Return the [x, y] coordinate for the center point of the cell that contains the specified text.  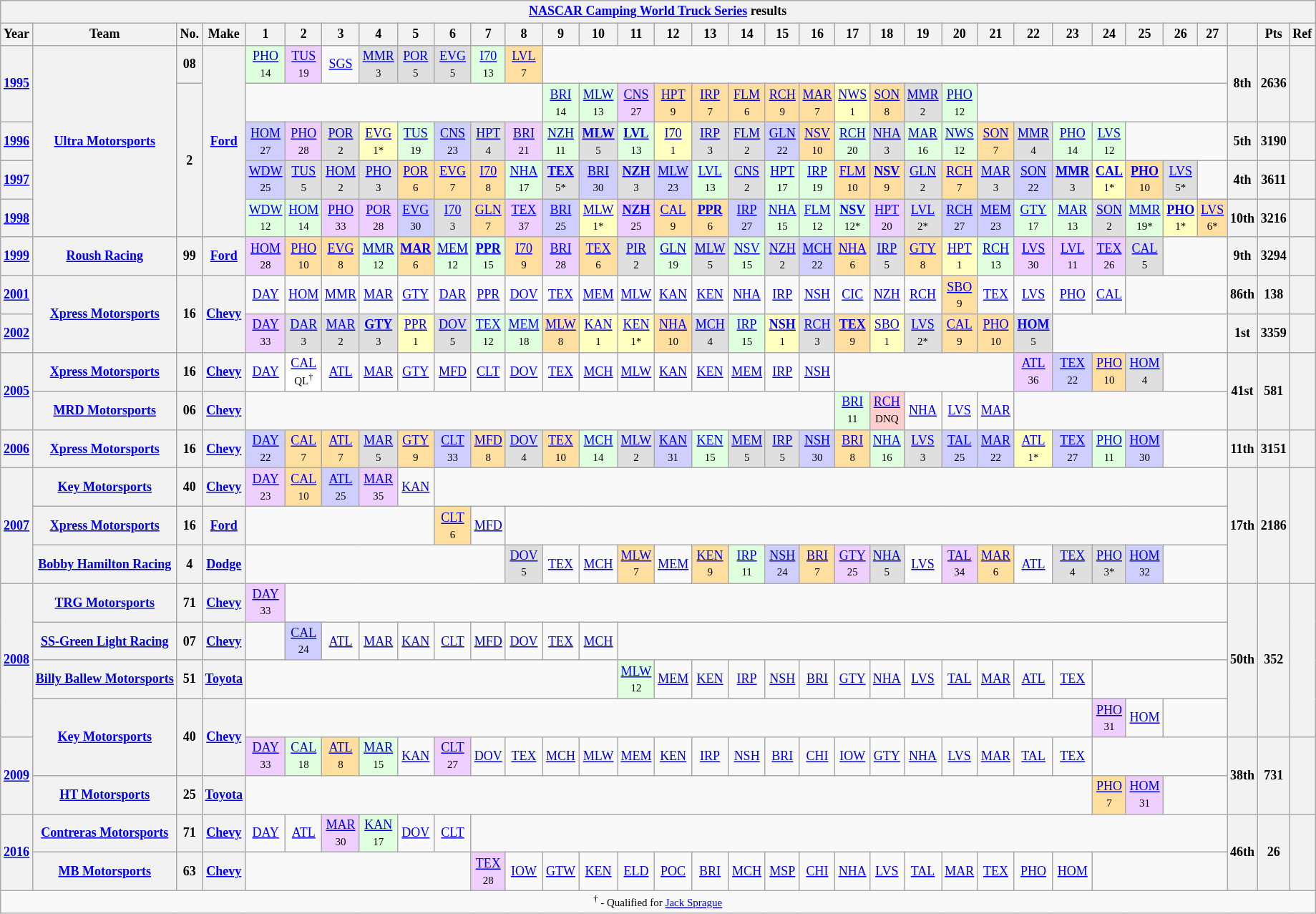
27 [1212, 34]
Ultra Motorsports [104, 141]
9th [1242, 256]
IRP3 [710, 141]
CLT33 [453, 449]
MEM23 [996, 218]
NZH [887, 295]
MAR15 [378, 757]
CLT6 [453, 526]
NSV10 [817, 141]
MLW8 [561, 334]
KEN15 [710, 449]
MAR2 [341, 334]
LVS12 [1109, 141]
1998 [17, 218]
TEX26 [1109, 256]
3 [341, 34]
I703 [453, 218]
99 [189, 256]
KAN1 [598, 334]
24 [1109, 34]
PHO7 [1109, 794]
MAR3 [996, 180]
3294 [1274, 256]
BRI25 [561, 218]
NSH1 [782, 334]
MEM18 [524, 334]
08 [189, 64]
MLW1* [598, 218]
15 [782, 34]
CNS23 [453, 141]
10th [1242, 218]
SON22 [1033, 180]
HOM30 [1145, 449]
MAR30 [341, 833]
I7013 [488, 64]
MMR12 [378, 256]
MLW2 [636, 449]
06 [189, 411]
KAN31 [673, 449]
IRP7 [710, 103]
NHA17 [524, 180]
NASCAR Camping World Truck Series results [658, 11]
Make [223, 34]
GTY25 [853, 564]
EVG8 [341, 256]
LVS6* [1212, 218]
EVG30 [416, 218]
KAN17 [378, 833]
TEX9 [853, 334]
RCH20 [853, 141]
DAR3 [303, 334]
12 [673, 34]
TEX6 [598, 256]
4th [1242, 180]
PHO12 [960, 103]
TRG Motorsports [104, 603]
HPT17 [782, 180]
CAL10 [303, 487]
TEX4 [1073, 564]
2002 [17, 334]
9 [561, 34]
HPT1 [960, 256]
HOM27 [265, 141]
GTY3 [378, 334]
2001 [17, 295]
WDW12 [265, 218]
HOM14 [303, 218]
3151 [1274, 449]
ATL25 [341, 487]
7 [488, 34]
PHO28 [303, 141]
22 [1033, 34]
FLM2 [747, 141]
8 [524, 34]
10 [598, 34]
MMR [341, 295]
581 [1274, 391]
Pts [1274, 34]
Contreras Motorsports [104, 833]
SGS [341, 64]
NSV9 [887, 180]
DAY23 [265, 487]
2007 [17, 525]
ATL7 [341, 449]
MCH4 [710, 334]
TEX28 [488, 872]
TEX27 [1073, 449]
BRI28 [561, 256]
86th [1242, 295]
LVS3 [923, 449]
KEN9 [710, 564]
PHO1* [1181, 218]
1997 [17, 180]
I708 [488, 180]
50th [1242, 660]
5th [1242, 141]
MMR4 [1033, 141]
NHA10 [673, 334]
20 [960, 34]
EVG1* [378, 141]
CAL24 [303, 641]
2016 [17, 852]
6 [453, 34]
2008 [17, 660]
MRD Motorsports [104, 411]
2005 [17, 391]
NZH25 [636, 218]
MCH14 [598, 449]
2006 [17, 449]
GTW [561, 872]
07 [189, 641]
731 [1274, 776]
NSV15 [747, 256]
FLM12 [817, 218]
ELD [636, 872]
BRI21 [524, 141]
PHO3 [378, 180]
GLN2 [923, 180]
PHO31 [1109, 718]
DAR [453, 295]
POC [673, 872]
MAR13 [1073, 218]
GLN7 [488, 218]
LVS5* [1181, 180]
GLN19 [673, 256]
SON7 [996, 141]
FLM10 [853, 180]
DOV4 [524, 449]
DAY22 [265, 449]
CNS27 [636, 103]
† - Qualified for Jack Sprague [658, 902]
IRP19 [817, 180]
EVG5 [453, 64]
SON8 [887, 103]
NZH3 [636, 180]
BRI11 [853, 411]
Team [104, 34]
MSP [782, 872]
17 [853, 34]
BRI14 [561, 103]
Ref [1302, 34]
51 [189, 679]
CAL [1109, 295]
MAR35 [378, 487]
2009 [17, 776]
GTY8 [923, 256]
MAR16 [923, 141]
GTY17 [1033, 218]
LVS30 [1033, 256]
I701 [673, 141]
IRP15 [747, 334]
MLW12 [636, 679]
NZH2 [782, 256]
23 [1073, 34]
GTY9 [416, 449]
MEM12 [453, 256]
WDW25 [265, 180]
PHO3* [1109, 564]
No. [189, 34]
MMR2 [923, 103]
CALQL† [303, 371]
63 [189, 872]
352 [1274, 660]
POR6 [416, 180]
18 [887, 34]
TEX5* [561, 180]
RCH7 [960, 180]
5 [416, 34]
CAL1* [1109, 180]
TEX37 [524, 218]
1996 [17, 141]
CAL18 [303, 757]
MLW7 [636, 564]
Bobby Hamilton Racing [104, 564]
RCH13 [996, 256]
HOM28 [265, 256]
SBO9 [960, 295]
RCHDNQ [887, 411]
ATL8 [341, 757]
LVL7 [524, 64]
NHA6 [853, 256]
HPT20 [887, 218]
NHA16 [887, 449]
PPR15 [488, 256]
TEX10 [561, 449]
11th [1242, 449]
2186 [1274, 525]
NHA5 [887, 564]
CIC [853, 295]
MB Motorsports [104, 872]
3216 [1274, 218]
HOM31 [1145, 794]
PPR [488, 295]
CLT27 [453, 757]
RCH9 [782, 103]
HOM2 [341, 180]
IRP27 [747, 218]
17th [1242, 525]
LVL2* [923, 218]
3611 [1274, 180]
RCH3 [817, 334]
HPT9 [673, 103]
1 [265, 34]
NHA3 [887, 141]
MAR7 [817, 103]
HT Motorsports [104, 794]
41st [1242, 391]
HOM5 [1033, 334]
Roush Racing [104, 256]
NWS1 [853, 103]
BRI30 [598, 180]
TAL34 [960, 564]
HOM32 [1145, 564]
CAL7 [303, 449]
EVG7 [453, 180]
TUS5 [303, 180]
RCH27 [960, 218]
PPR6 [710, 218]
SON2 [1109, 218]
38th [1242, 776]
RCH [923, 295]
ATL1* [1033, 449]
1999 [17, 256]
FLM6 [747, 103]
2636 [1274, 83]
SS-Green Light Racing [104, 641]
POR5 [416, 64]
8th [1242, 83]
TEX22 [1073, 371]
1st [1242, 334]
POR2 [341, 141]
CNS2 [747, 180]
Billy Ballew Motorsports [104, 679]
NHA15 [782, 218]
MAR5 [378, 449]
MLW13 [598, 103]
11 [636, 34]
MMR19* [1145, 218]
I709 [524, 256]
ATL36 [1033, 371]
MCH22 [817, 256]
BRI7 [817, 564]
21 [996, 34]
46th [1242, 852]
Year [17, 34]
PPR1 [416, 334]
MEM5 [747, 449]
LVS2* [923, 334]
HOM4 [1145, 371]
MAR22 [996, 449]
3190 [1274, 141]
1995 [17, 83]
NWS12 [960, 141]
PHO33 [341, 218]
BRI8 [853, 449]
IRP11 [747, 564]
LVL11 [1073, 256]
19 [923, 34]
CAL5 [1145, 256]
HPT4 [488, 141]
NSH24 [782, 564]
NSV12* [853, 218]
MLW23 [673, 180]
SBO1 [887, 334]
PIR2 [636, 256]
TAL25 [960, 449]
14 [747, 34]
NSH30 [817, 449]
Dodge [223, 564]
TEX12 [488, 334]
13 [710, 34]
POR28 [378, 218]
138 [1274, 295]
3359 [1274, 334]
MFD8 [488, 449]
KEN1* [636, 334]
GLN22 [782, 141]
PHO11 [1109, 449]
NZH11 [561, 141]
